Locate the cell with the specified text and output its (X, Y) center coordinate. 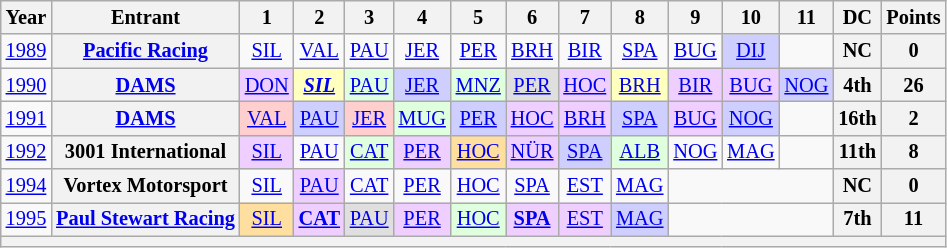
NÜR (532, 152)
3 (370, 17)
1995 (26, 219)
DON (267, 85)
1991 (26, 118)
4th (857, 85)
Year (26, 17)
3001 International (146, 152)
10 (750, 17)
1989 (26, 51)
Paul Stewart Racing (146, 219)
Vortex Motorsport (146, 186)
ALB (640, 152)
1990 (26, 85)
DIJ (750, 51)
26 (913, 85)
MUG (422, 118)
Pacific Racing (146, 51)
16th (857, 118)
7 (584, 17)
1992 (26, 152)
1994 (26, 186)
4 (422, 17)
Entrant (146, 17)
11th (857, 152)
Points (913, 17)
DC (857, 17)
7th (857, 219)
5 (478, 17)
1 (267, 17)
9 (695, 17)
MNZ (478, 85)
6 (532, 17)
